Return [X, Y] of the center of cell containing provided text 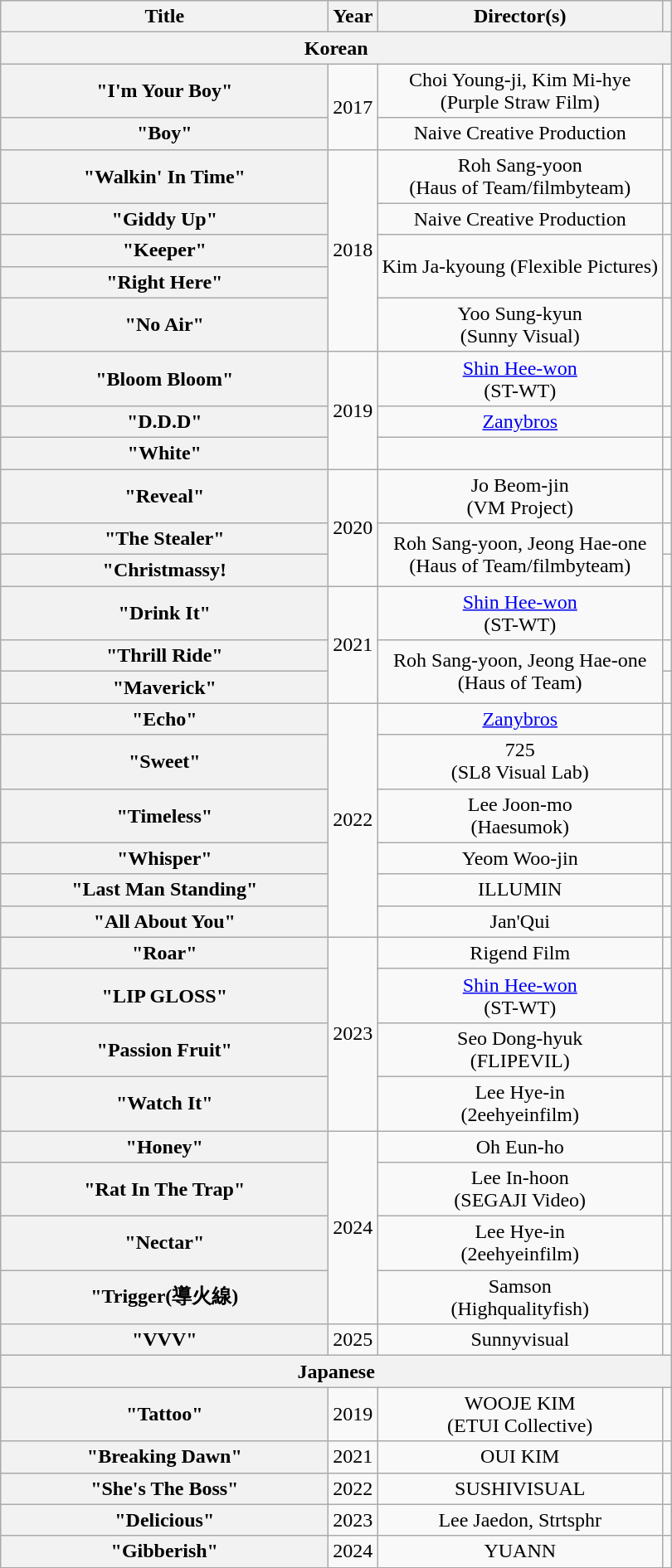
"Walkin' In Time" [164, 176]
"D.D.D" [164, 421]
2025 [353, 1340]
Japanese [337, 1371]
2017 [353, 106]
"Last Man Standing" [164, 890]
Yoo Sung-kyun(Sunny Visual) [520, 325]
"Thrill Ride" [164, 656]
WOOJE KIM(ETUI Collective) [520, 1415]
"I'm Your Boy" [164, 91]
"Christmassy! [164, 570]
"Passion Fruit" [164, 1050]
"Boy" [164, 133]
"Trigger(導火線) [164, 1297]
Korean [337, 48]
"The Stealer" [164, 539]
Director(s) [520, 17]
"All About You" [164, 921]
Lee Joon-mo(Haesumok) [520, 816]
Kim Ja-kyoung (Flexible Pictures) [520, 266]
"Giddy Up" [164, 219]
Seo Dong-hyuk(FLIPEVIL) [520, 1050]
"No Air" [164, 325]
Jo Beom-jin(VM Project) [520, 496]
Roh Sang-yoon(Haus of Team/filmbyteam) [520, 176]
"LIP GLOSS" [164, 995]
"She's The Boss" [164, 1488]
"Reveal" [164, 496]
"Whisper" [164, 858]
"Rat In The Trap" [164, 1189]
"Roar" [164, 953]
"Timeless" [164, 816]
Jan'Qui [520, 921]
"Maverick" [164, 687]
Oh Eun-ho [520, 1147]
"Watch It" [164, 1103]
"Nectar" [164, 1244]
"Honey" [164, 1147]
Lee In-hoon(SEGAJI Video) [520, 1189]
OUI KIM [520, 1457]
725(SL8 Visual Lab) [520, 761]
"Echo" [164, 719]
YUANN [520, 1551]
Yeom Woo-jin [520, 858]
SUSHIVISUAL [520, 1488]
Roh Sang-yoon, Jeong Hae-one(Haus of Team) [520, 672]
2018 [353, 250]
"Right Here" [164, 282]
"Breaking Dawn" [164, 1457]
"VVV" [164, 1340]
2020 [353, 527]
"Gibberish" [164, 1551]
"Sweet" [164, 761]
Lee Jaedon, Strtsphr [520, 1520]
Roh Sang-yoon, Jeong Hae-one(Haus of Team/filmbyteam) [520, 555]
"White" [164, 453]
"Keeper" [164, 250]
"Drink It" [164, 614]
Choi Young-ji, Kim Mi-hye(Purple Straw Film) [520, 91]
"Delicious" [164, 1520]
Title [164, 17]
Rigend Film [520, 953]
Year [353, 17]
ILLUMIN [520, 890]
Samson(Highqualityfish) [520, 1297]
"Tattoo" [164, 1415]
"Bloom Bloom" [164, 378]
Sunnyvisual [520, 1340]
